Provide the (x, y) coordinate of the cell's center where the given text is located.  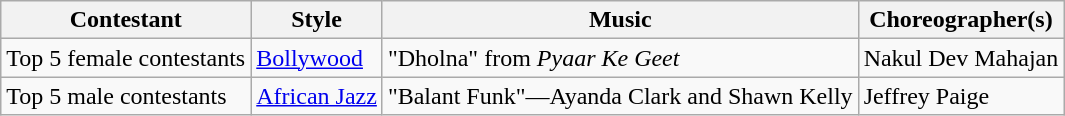
"Balant Funk"—Ayanda Clark and Shawn Kelly (620, 96)
Jeffrey Paige (961, 96)
Bollywood (317, 58)
Top 5 male contestants (126, 96)
Contestant (126, 20)
Top 5 female contestants (126, 58)
African Jazz (317, 96)
Nakul Dev Mahajan (961, 58)
"Dholna" from Pyaar Ke Geet (620, 58)
Music (620, 20)
Style (317, 20)
Choreographer(s) (961, 20)
